Scan for the cell matching the given text and deliver its (x, y) coordinate at center. 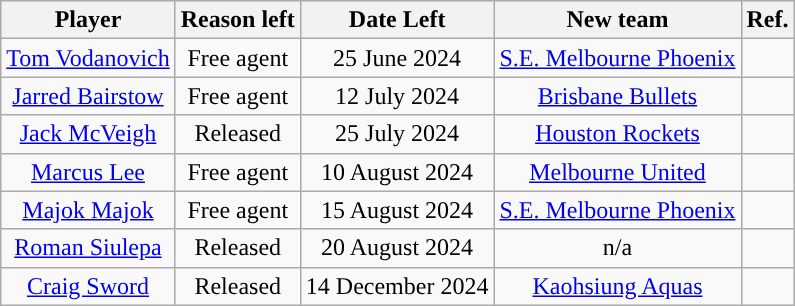
Marcus Lee (88, 172)
Melbourne United (618, 172)
Kaohsiung Aquas (618, 286)
n/a (618, 248)
Tom Vodanovich (88, 58)
14 December 2024 (397, 286)
Player (88, 20)
15 August 2024 (397, 210)
10 August 2024 (397, 172)
New team (618, 20)
Houston Rockets (618, 134)
Roman Siulepa (88, 248)
Reason left (238, 20)
Majok Majok (88, 210)
Craig Sword (88, 286)
Date Left (397, 20)
Brisbane Bullets (618, 96)
12 July 2024 (397, 96)
25 July 2024 (397, 134)
Jack McVeigh (88, 134)
Ref. (768, 20)
25 June 2024 (397, 58)
20 August 2024 (397, 248)
Jarred Bairstow (88, 96)
